Search for the cell housing the specified text and yield its (X, Y) center coordinate. 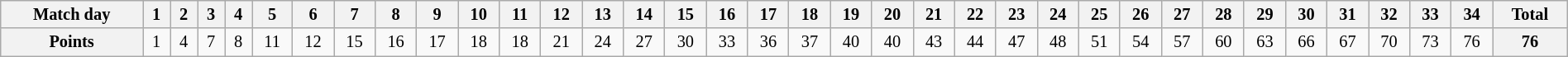
23 (1016, 14)
22 (975, 14)
34 (1472, 14)
5 (273, 14)
26 (1140, 14)
Match day (72, 14)
29 (1264, 14)
67 (1347, 42)
43 (934, 42)
37 (810, 42)
14 (644, 14)
3 (212, 14)
10 (479, 14)
20 (892, 14)
57 (1182, 42)
66 (1306, 42)
73 (1431, 42)
Total (1530, 14)
54 (1140, 42)
25 (1099, 14)
51 (1099, 42)
13 (603, 14)
44 (975, 42)
47 (1016, 42)
9 (437, 14)
60 (1223, 42)
31 (1347, 14)
19 (851, 14)
Points (72, 42)
32 (1389, 14)
36 (768, 42)
48 (1058, 42)
70 (1389, 42)
2 (184, 14)
6 (313, 14)
28 (1223, 14)
63 (1264, 42)
